Extract the [X, Y] coordinate from the center of the cell holding the provided text.  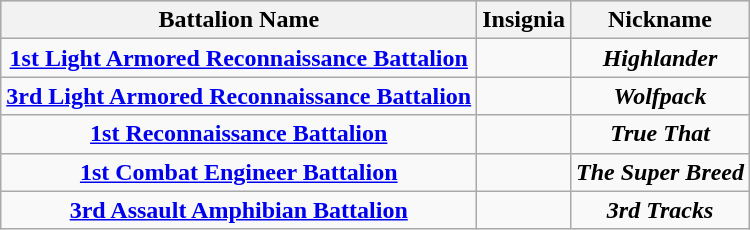
True That [660, 134]
3rd Tracks [660, 210]
3rd Light Armored Reconnaissance Battalion [239, 96]
3rd Assault Amphibian Battalion [239, 210]
Nickname [660, 20]
Insignia [524, 20]
Highlander [660, 58]
1st Light Armored Reconnaissance Battalion [239, 58]
Wolfpack [660, 96]
1st Reconnaissance Battalion [239, 134]
The Super Breed [660, 172]
1st Combat Engineer Battalion [239, 172]
Battalion Name [239, 20]
